Return the (x, y) coordinate for the center point of the cell that contains the specified text.  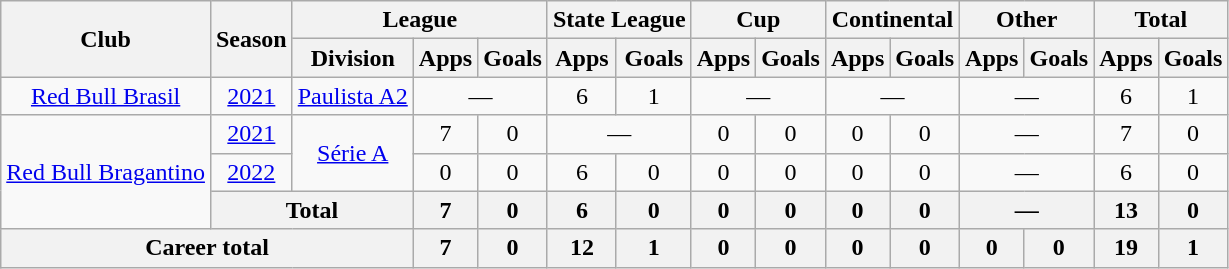
Red Bull Brasil (106, 96)
Cup (758, 20)
Club (106, 39)
Red Bull Bragantino (106, 172)
12 (582, 248)
2022 (251, 172)
19 (1126, 248)
State League (619, 20)
League (420, 20)
13 (1126, 210)
Season (251, 39)
Continental (892, 20)
Paulista A2 (352, 96)
Série A (352, 153)
Other (1027, 20)
Career total (208, 248)
Division (352, 58)
